Provide the (X, Y) coordinate of the cell's center where the given text is located.  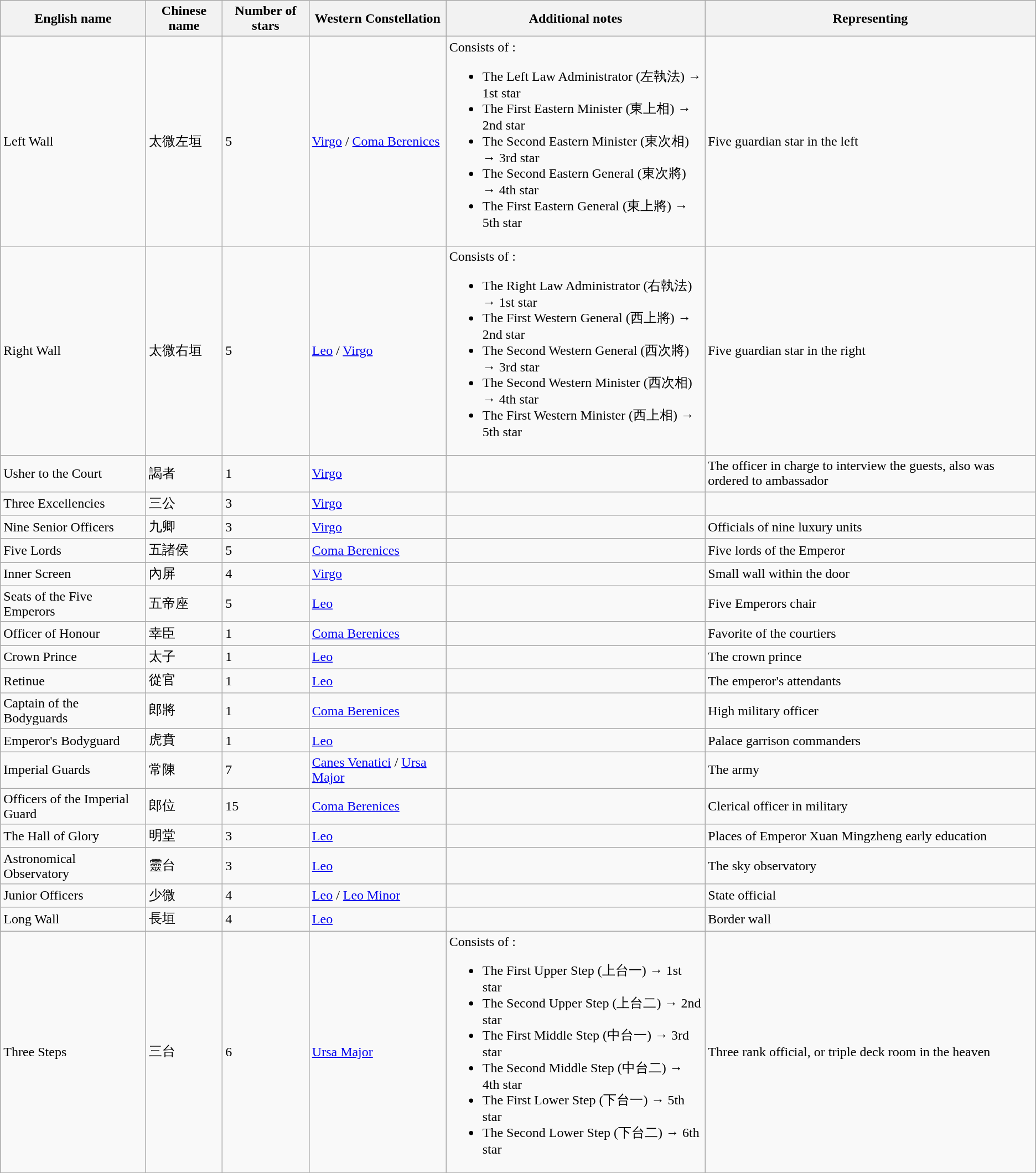
幸臣 (184, 633)
Right Wall (73, 351)
謁者 (184, 474)
6 (266, 1052)
少微 (184, 896)
Officers of the Imperial Guard (73, 806)
High military officer (870, 711)
Canes Venatici / Ursa Major (377, 771)
The emperor's attendants (870, 681)
九卿 (184, 527)
The crown prince (870, 658)
太微右垣 (184, 351)
Chinese name (184, 19)
Imperial Guards (73, 771)
靈台 (184, 866)
Astronomical Observatory (73, 866)
Three Excellencies (73, 504)
Usher to the Court (73, 474)
Small wall within the door (870, 575)
Emperor's Bodyguard (73, 741)
五帝座 (184, 603)
The sky observatory (870, 866)
常陳 (184, 771)
郎位 (184, 806)
郎將 (184, 711)
Five guardian star in the left (870, 142)
Five Emperors chair (870, 603)
Western Constellation (377, 19)
三公 (184, 504)
Retinue (73, 681)
Clerical officer in military (870, 806)
Crown Prince (73, 658)
Number of stars (266, 19)
Five lords of the Emperor (870, 550)
Left Wall (73, 142)
Three Steps (73, 1052)
從官 (184, 681)
Additional notes (576, 19)
The army (870, 771)
長垣 (184, 919)
English name (73, 19)
The officer in charge to interview the guests, also was ordered to ambassador (870, 474)
Five guardian star in the right (870, 351)
Border wall (870, 919)
Officer of Honour (73, 633)
Places of Emperor Xuan Mingzheng early education (870, 836)
Palace garrison commanders (870, 741)
Five Lords (73, 550)
15 (266, 806)
Leo / Virgo (377, 351)
三台 (184, 1052)
State official (870, 896)
Ursa Major (377, 1052)
Leo / Leo Minor (377, 896)
Nine Senior Officers (73, 527)
Long Wall (73, 919)
Three rank official, or triple deck room in the heaven (870, 1052)
五諸侯 (184, 550)
太子 (184, 658)
Virgo / Coma Berenices (377, 142)
Representing (870, 19)
Captain of the Bodyguards (73, 711)
太微左垣 (184, 142)
Inner Screen (73, 575)
內屏 (184, 575)
Officials of nine luxury units (870, 527)
虎賁 (184, 741)
Junior Officers (73, 896)
明堂 (184, 836)
7 (266, 771)
Favorite of the courtiers (870, 633)
Seats of the Five Emperors (73, 603)
The Hall of Glory (73, 836)
